Capture the cell that displays the provided text and extract its [X, Y] central coordinate. 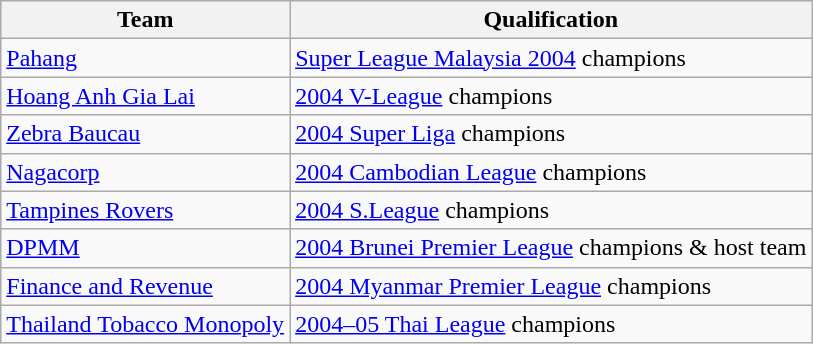
Finance and Revenue [146, 286]
2004 Super Liga champions [551, 134]
Thailand Tobacco Monopoly [146, 324]
2004–05 Thai League champions [551, 324]
Team [146, 20]
Pahang [146, 58]
DPMM [146, 248]
Super League Malaysia 2004 champions [551, 58]
2004 S.League champions [551, 210]
Qualification [551, 20]
2004 Brunei Premier League champions & host team [551, 248]
Nagacorp [146, 172]
Tampines Rovers [146, 210]
2004 V-League champions [551, 96]
2004 Cambodian League champions [551, 172]
Hoang Anh Gia Lai [146, 96]
2004 Myanmar Premier League champions [551, 286]
Zebra Baucau [146, 134]
